For the text-containing cell, return its midpoint in (x, y) coordinate format. 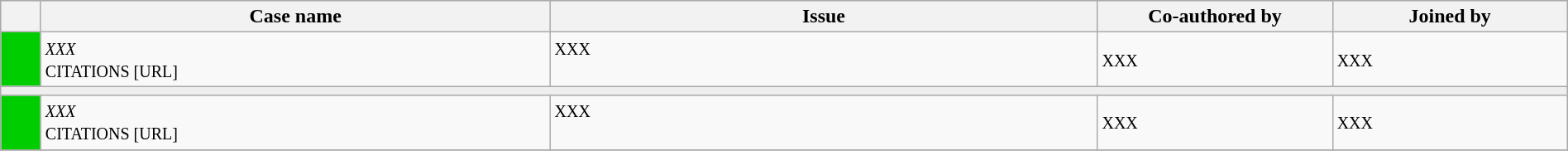
Co-authored by (1215, 17)
Joined by (1450, 17)
Issue (824, 17)
Case name (295, 17)
